Return the [X, Y] coordinate for the center point of the cell that contains the specified text.  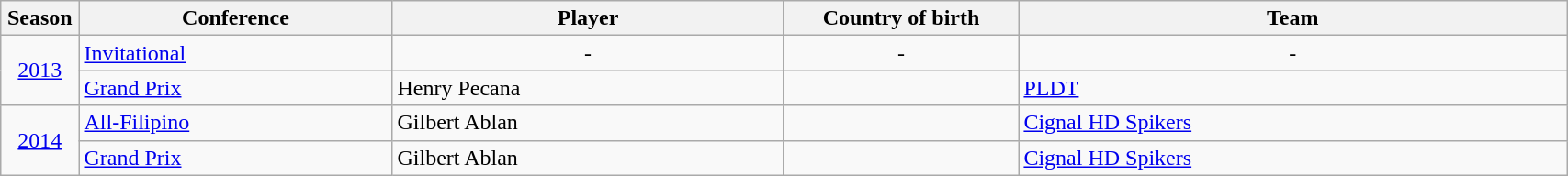
Henry Pecana [588, 88]
2014 [40, 140]
Conference [235, 18]
Player [588, 18]
Team [1293, 18]
Country of birth [901, 18]
All-Filipino [235, 123]
2013 [40, 71]
Season [40, 18]
Invitational [235, 53]
PLDT [1293, 88]
